Locate the cell with the specified text and output its (X, Y) center coordinate. 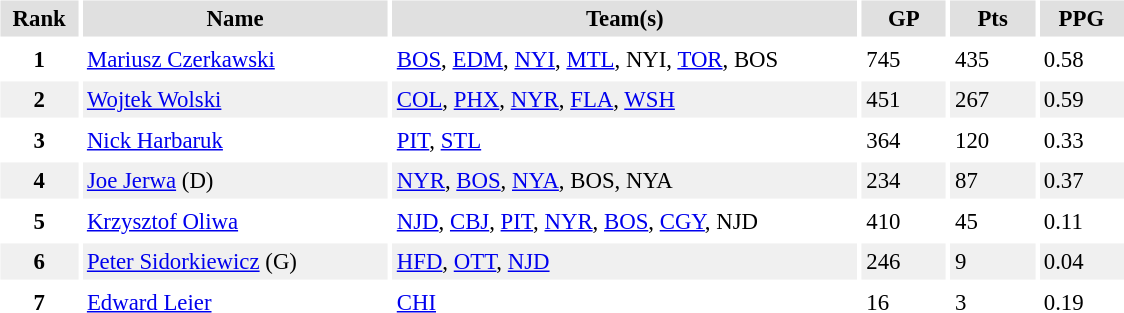
5 (38, 221)
0.33 (1081, 140)
234 (904, 180)
Name (234, 18)
246 (904, 262)
1 (38, 59)
Team(s) (624, 18)
Pts (993, 18)
Krzysztof Oliwa (234, 221)
BOS, EDM, NYI, MTL, NYI, TOR, BOS (624, 59)
87 (993, 180)
Mariusz Czerkawski (234, 59)
3 (38, 140)
PIT, STL (624, 140)
120 (993, 140)
435 (993, 59)
0.58 (1081, 59)
Wojtek Wolski (234, 100)
2 (38, 100)
Nick Harbaruk (234, 140)
0.04 (1081, 262)
0.11 (1081, 221)
0.37 (1081, 180)
Joe Jerwa (D) (234, 180)
6 (38, 262)
4 (38, 180)
NJD, CBJ, PIT, NYR, BOS, CGY, NJD (624, 221)
Peter Sidorkiewicz (G) (234, 262)
HFD, OTT, NJD (624, 262)
GP (904, 18)
451 (904, 100)
COL, PHX, NYR, FLA, WSH (624, 100)
NYR, BOS, NYA, BOS, NYA (624, 180)
364 (904, 140)
0.59 (1081, 100)
PPG (1081, 18)
Rank (38, 18)
410 (904, 221)
45 (993, 221)
267 (993, 100)
745 (904, 59)
9 (993, 262)
